For the text-containing cell, return its midpoint in [x, y] coordinate format. 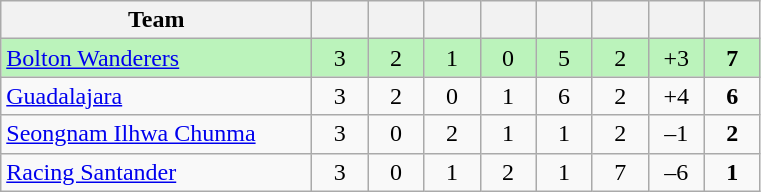
Guadalajara [156, 96]
Team [156, 20]
Bolton Wanderers [156, 58]
–1 [676, 134]
+4 [676, 96]
Racing Santander [156, 172]
5 [564, 58]
Seongnam Ilhwa Chunma [156, 134]
+3 [676, 58]
–6 [676, 172]
